Scan for the cell matching the given text and deliver its (X, Y) coordinate at center. 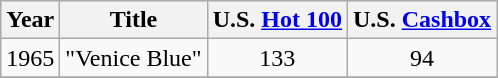
133 (277, 58)
U.S. Hot 100 (277, 20)
U.S. Cashbox (422, 20)
"Venice Blue" (134, 58)
Year (30, 20)
94 (422, 58)
1965 (30, 58)
Title (134, 20)
